Determine the (X, Y) coordinate at the center of the cell enclosing the given text.  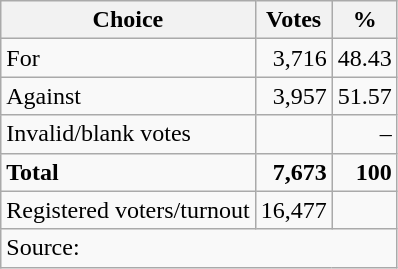
51.57 (364, 96)
– (364, 134)
3,957 (294, 96)
7,673 (294, 172)
Against (128, 96)
Registered voters/turnout (128, 210)
Total (128, 172)
48.43 (364, 58)
3,716 (294, 58)
% (364, 20)
Votes (294, 20)
Source: (199, 248)
Choice (128, 20)
100 (364, 172)
For (128, 58)
Invalid/blank votes (128, 134)
16,477 (294, 210)
